From the cell containing the given text, extract its center point as [X, Y] coordinate. 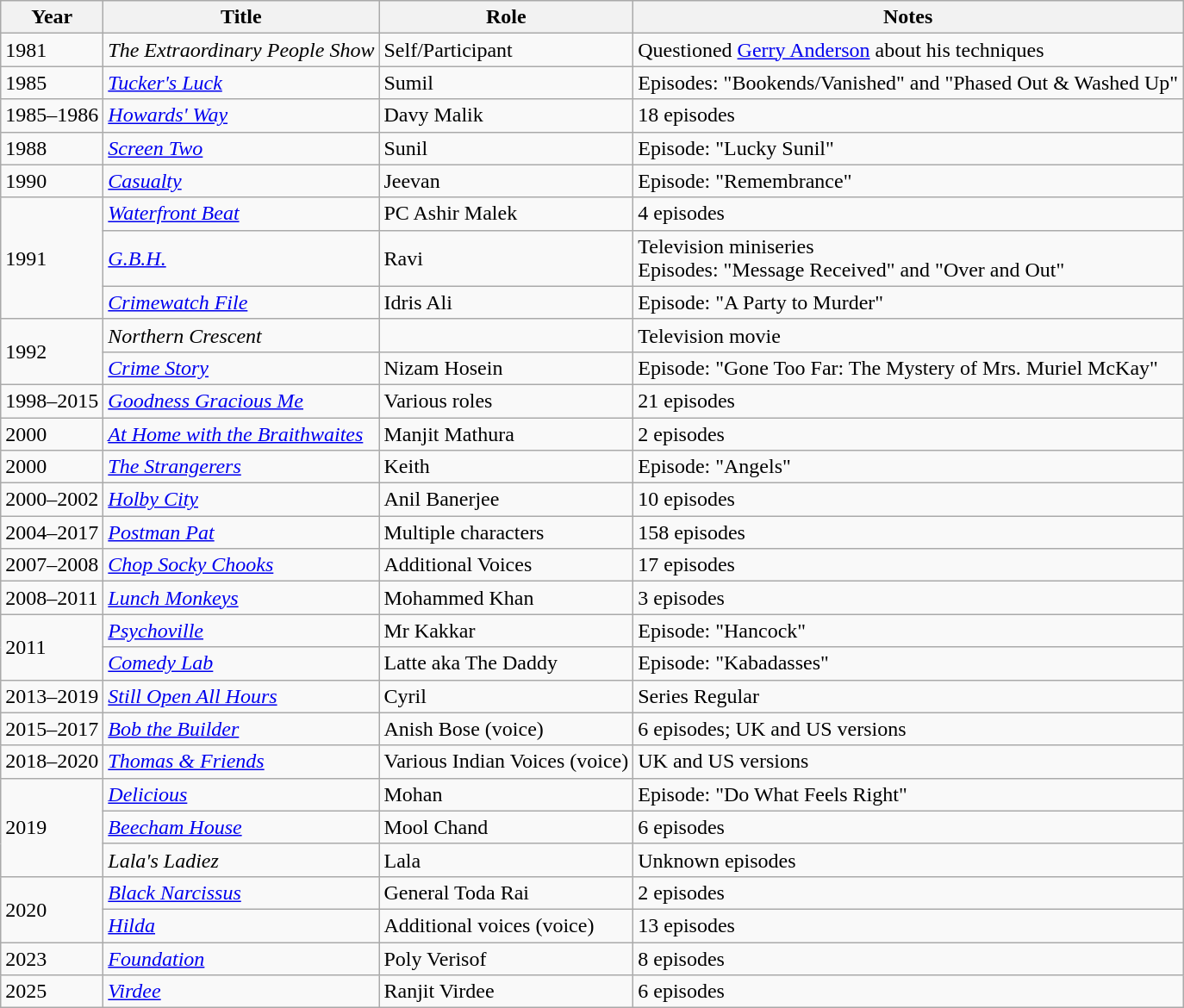
1985–1986 [52, 115]
Bob the Builder [241, 729]
Episodes: "Bookends/Vanished" and "Phased Out & Washed Up" [908, 83]
Latte aka The Daddy [507, 663]
Nizam Hosein [507, 368]
Chop Socky Chooks [241, 565]
Ranjit Virdee [507, 992]
Additional voices (voice) [507, 925]
Lala [507, 860]
Davy Malik [507, 115]
2011 [52, 647]
Title [241, 17]
1998–2015 [52, 401]
Screen Two [241, 148]
2020 [52, 909]
2008–2011 [52, 598]
2025 [52, 992]
Foundation [241, 959]
21 episodes [908, 401]
2023 [52, 959]
Howards' Way [241, 115]
Northern Crescent [241, 335]
Mohammed Khan [507, 598]
Episode: "Kabadasses" [908, 663]
Jeevan [507, 181]
Mohan [507, 794]
10 episodes [908, 500]
Television miniseriesEpisodes: "Message Received" and "Over and Out" [908, 258]
158 episodes [908, 532]
Black Narcissus [241, 893]
G.B.H. [241, 258]
The Strangerers [241, 467]
Poly Verisof [507, 959]
1985 [52, 83]
1981 [52, 50]
Sunil [507, 148]
Ravi [507, 258]
Goodness Gracious Me [241, 401]
2018–2020 [52, 762]
6 episodes; UK and US versions [908, 729]
Crimewatch File [241, 302]
Episode: "Angels" [908, 467]
2004–2017 [52, 532]
Comedy Lab [241, 663]
1990 [52, 181]
Additional Voices [507, 565]
2007–2008 [52, 565]
Sumil [507, 83]
18 episodes [908, 115]
13 episodes [908, 925]
Episode: "Hancock" [908, 631]
1991 [52, 258]
Various roles [507, 401]
Anil Banerjee [507, 500]
Mool Chand [507, 827]
Series Regular [908, 696]
2013–2019 [52, 696]
General Toda Rai [507, 893]
3 episodes [908, 598]
Crime Story [241, 368]
Mr Kakkar [507, 631]
Various Indian Voices (voice) [507, 762]
17 episodes [908, 565]
Role [507, 17]
Television movie [908, 335]
Postman Pat [241, 532]
Casualty [241, 181]
Beecham House [241, 827]
Delicious [241, 794]
Still Open All Hours [241, 696]
Lunch Monkeys [241, 598]
UK and US versions [908, 762]
Lala's Ladiez [241, 860]
2000–2002 [52, 500]
Thomas & Friends [241, 762]
Keith [507, 467]
1988 [52, 148]
Tucker's Luck [241, 83]
PC Ashir Malek [507, 214]
Virdee [241, 992]
Anish Bose (voice) [507, 729]
Psychoville [241, 631]
Year [52, 17]
Waterfront Beat [241, 214]
Unknown episodes [908, 860]
Idris Ali [507, 302]
Episode: "Lucky Sunil" [908, 148]
Episode: "A Party to Murder" [908, 302]
Questioned Gerry Anderson about his techniques [908, 50]
2019 [52, 827]
8 episodes [908, 959]
4 episodes [908, 214]
The Extraordinary People Show [241, 50]
Holby City [241, 500]
Manjit Mathura [507, 433]
Cyril [507, 696]
Episode: "Do What Feels Right" [908, 794]
Episode: "Gone Too Far: The Mystery of Mrs. Muriel McKay" [908, 368]
Hilda [241, 925]
Self/Participant [507, 50]
1992 [52, 352]
Multiple characters [507, 532]
Episode: "Remembrance" [908, 181]
At Home with the Braithwaites [241, 433]
Notes [908, 17]
2015–2017 [52, 729]
